Output the (X, Y) coordinate of the center of the cell containing the given text.  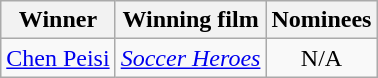
Chen Peisi (58, 58)
Nominees (322, 20)
N/A (322, 58)
Winning film (190, 20)
Winner (58, 20)
Soccer Heroes (190, 58)
